Output the [x, y] coordinate of the center of the cell containing the given text.  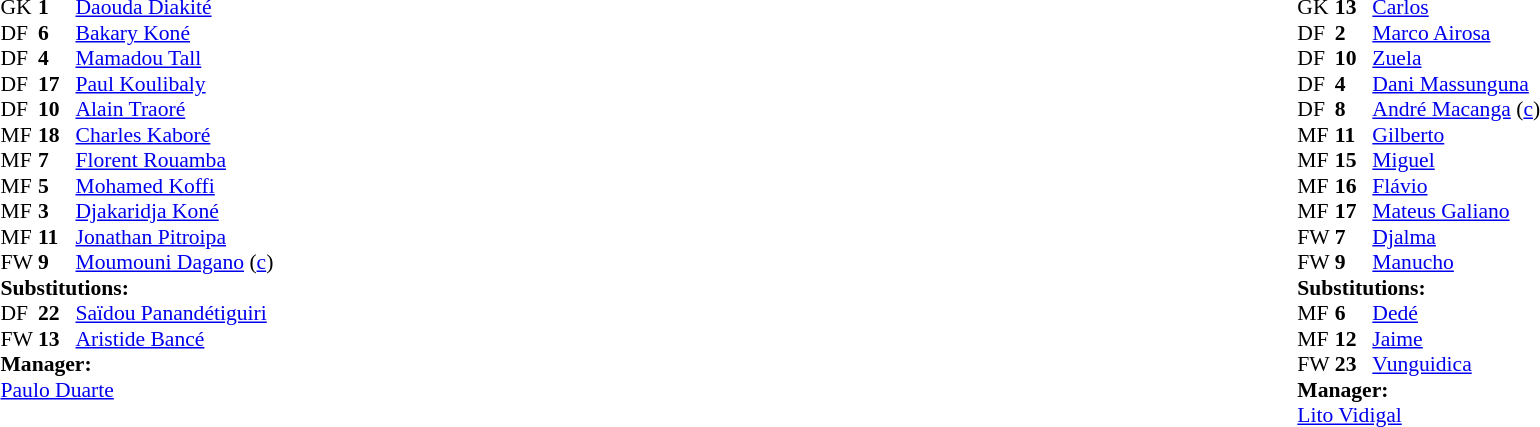
Mohamed Koffi [175, 186]
Manucho [1456, 263]
2 [1354, 33]
23 [1354, 365]
12 [1354, 339]
Aristide Bancé [175, 339]
Alain Traoré [175, 109]
André Macanga (c) [1456, 109]
Saïdou Panandétiguiri [175, 313]
Dedé [1456, 313]
Djakaridja Koné [175, 211]
16 [1354, 186]
Vunguidica [1456, 365]
Dani Massunguna [1456, 84]
Jaime [1456, 339]
Florent Rouamba [175, 161]
Charles Kaboré [175, 135]
Miguel [1456, 161]
13 [57, 339]
Mateus Galiano [1456, 211]
Gilberto [1456, 135]
Paul Koulibaly [175, 84]
3 [57, 211]
22 [57, 313]
Jonathan Pitroipa [175, 237]
Moumouni Dagano (c) [175, 263]
Marco Airosa [1456, 33]
Djalma [1456, 237]
Mamadou Tall [175, 59]
8 [1354, 109]
Zuela [1456, 59]
18 [57, 135]
5 [57, 186]
Bakary Koné [175, 33]
15 [1354, 161]
Flávio [1456, 186]
Paulo Duarte [136, 390]
